Detect which cell encompasses the target text, then output its [x, y] center coordinate. 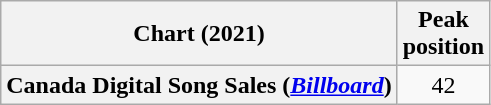
Canada Digital Song Sales (Billboard) [199, 85]
42 [443, 85]
Peakposition [443, 34]
Chart (2021) [199, 34]
